Pinpoint the cell where the given text exists, returning its [x, y] midpoint coordinate. 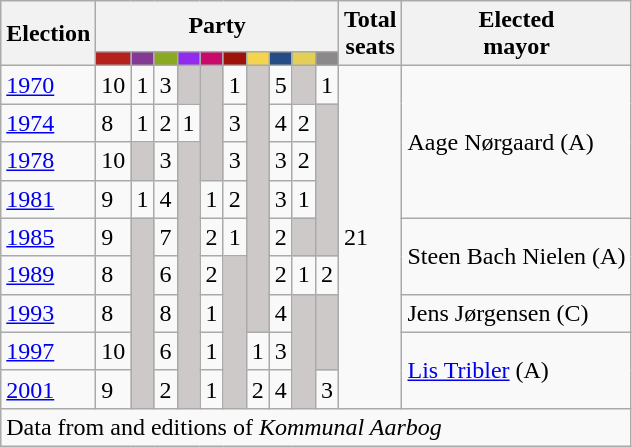
1989 [48, 275]
7 [166, 237]
21 [370, 238]
1974 [48, 123]
1978 [48, 161]
Totalseats [370, 34]
Aage Nørgaard (A) [516, 142]
1985 [48, 237]
Lis Tribler (A) [516, 370]
2001 [48, 389]
Jens Jørgensen (C) [516, 313]
Party [218, 26]
Election [48, 34]
1981 [48, 199]
Electedmayor [516, 34]
1993 [48, 313]
1997 [48, 351]
5 [280, 85]
1970 [48, 85]
Data from and editions of Kommunal Aarbog [316, 427]
Steen Bach Nielen (A) [516, 256]
